Scan for the cell matching the given text and deliver its [X, Y] coordinate at center. 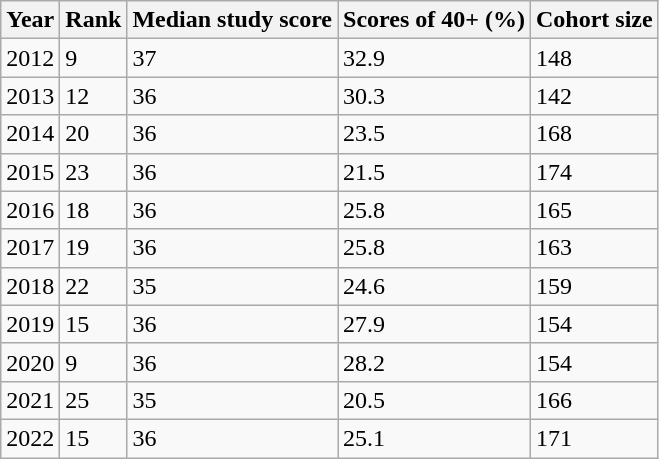
2014 [30, 134]
25.1 [434, 438]
12 [94, 96]
2012 [30, 58]
159 [594, 286]
148 [594, 58]
28.2 [434, 362]
Rank [94, 20]
19 [94, 248]
171 [594, 438]
20 [94, 134]
2019 [30, 324]
23 [94, 172]
20.5 [434, 400]
165 [594, 210]
163 [594, 248]
2018 [30, 286]
2013 [30, 96]
2020 [30, 362]
37 [232, 58]
Median study score [232, 20]
2015 [30, 172]
Cohort size [594, 20]
24.6 [434, 286]
30.3 [434, 96]
18 [94, 210]
2022 [30, 438]
142 [594, 96]
32.9 [434, 58]
25 [94, 400]
2021 [30, 400]
174 [594, 172]
2016 [30, 210]
168 [594, 134]
21.5 [434, 172]
27.9 [434, 324]
166 [594, 400]
2017 [30, 248]
Scores of 40+ (%) [434, 20]
23.5 [434, 134]
22 [94, 286]
Year [30, 20]
